Pinpoint the cell where the given text exists, returning its (X, Y) midpoint coordinate. 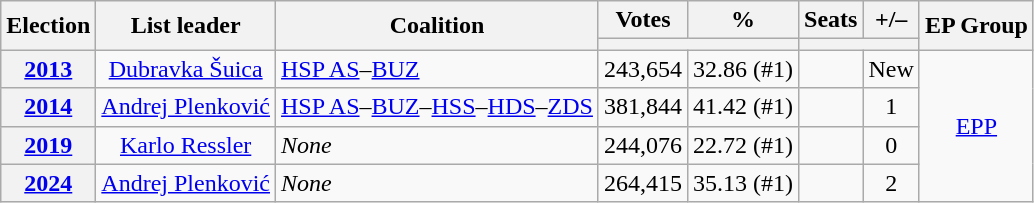
1 (891, 107)
243,654 (642, 69)
Coalition (438, 26)
+/– (891, 20)
32.86 (#1) (744, 69)
35.13 (#1) (744, 183)
EP Group (976, 26)
Election (48, 26)
2014 (48, 107)
Seats (831, 20)
264,415 (642, 183)
41.42 (#1) (744, 107)
0 (891, 145)
HSP AS–BUZ–HSS–HDS–ZDS (438, 107)
244,076 (642, 145)
381,844 (642, 107)
List leader (186, 26)
HSP AS–BUZ (438, 69)
2019 (48, 145)
Votes (642, 20)
New (891, 69)
2013 (48, 69)
2 (891, 183)
EPP (976, 126)
Dubravka Šuica (186, 69)
% (744, 20)
2024 (48, 183)
22.72 (#1) (744, 145)
Karlo Ressler (186, 145)
